Pinpoint the cell where the given text exists, returning its (x, y) midpoint coordinate. 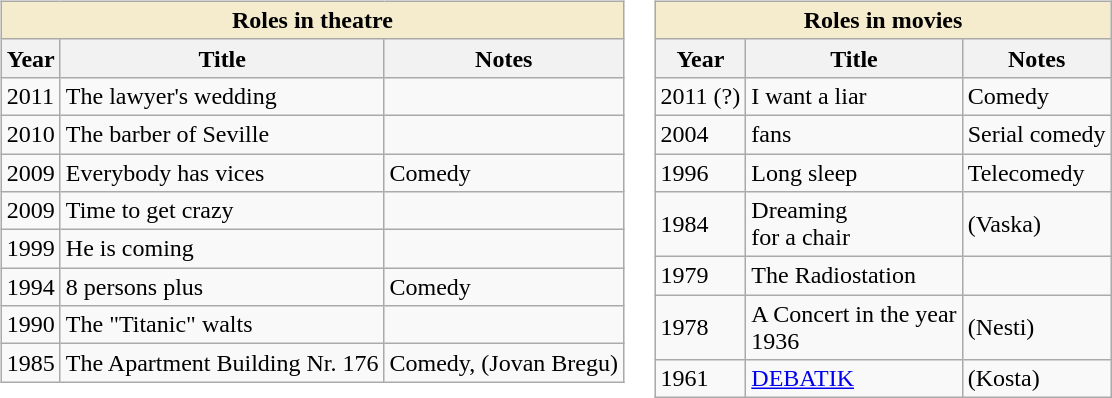
Roles in theatre (312, 20)
DEBATIK (854, 379)
1994 (30, 287)
1996 (700, 173)
fans (854, 134)
Dreamingfor a chair (854, 224)
1999 (30, 249)
Long sleep (854, 173)
The barber of Seville (222, 134)
(Kosta) (1036, 379)
2011 (30, 96)
2010 (30, 134)
1990 (30, 325)
1985 (30, 363)
1961 (700, 379)
Everybody has vices (222, 173)
Comedy, (Jovan Bregu) (504, 363)
The lawyer's wedding (222, 96)
1979 (700, 276)
2011 (?) (700, 96)
Roles in movies (883, 20)
Time to get crazy (222, 211)
(Nesti) (1036, 328)
A Concert in the year1936 (854, 328)
Telecomedy (1036, 173)
The Apartment Building Nr. 176 (222, 363)
He is coming (222, 249)
(Vaska) (1036, 224)
The Radiostation (854, 276)
The "Titanic" walts (222, 325)
2004 (700, 134)
1984 (700, 224)
Serial comedy (1036, 134)
8 persons plus (222, 287)
1978 (700, 328)
I want a liar (854, 96)
